Determine the [X, Y] coordinate at the center of the cell enclosing the given text.  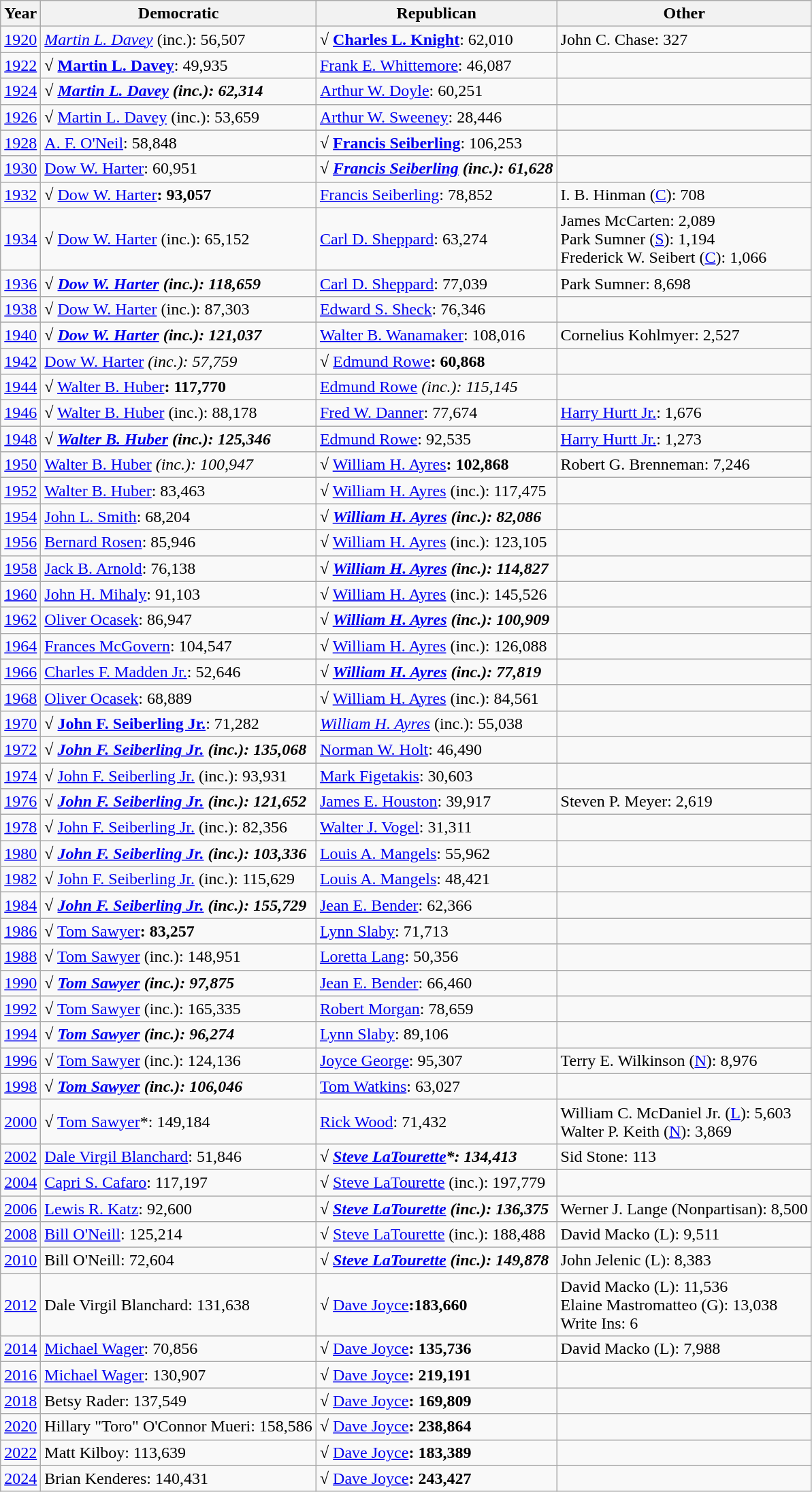
Rick Wood: 71,432 [436, 1122]
2018 [20, 1401]
Bernard Rosen: 85,946 [178, 542]
Terry E. Wilkinson (N): 8,976 [684, 1060]
2016 [20, 1375]
√ William H. Ayres (inc.): 100,909 [436, 620]
Edmund Rowe (inc.): 115,145 [436, 387]
Robert Morgan: 78,659 [436, 1009]
√ Charles L. Knight: 62,010 [436, 39]
√ Tom Sawyer*: 149,184 [178, 1122]
Lynn Slaby: 71,713 [436, 931]
1964 [20, 646]
Frank E. Whittemore: 46,087 [436, 65]
Dow W. Harter (inc.): 57,759 [178, 361]
1926 [20, 117]
1948 [20, 439]
√ Walter B. Huber (inc.): 88,178 [178, 413]
Louis A. Mangels: 48,421 [436, 879]
Other [684, 14]
√ William H. Ayres (inc.): 117,475 [436, 491]
Harry Hurtt Jr.: 1,273 [684, 439]
√ Dow W. Harter (inc.): 118,659 [178, 283]
√ William H. Ayres (inc.): 82,086 [436, 517]
√ William H. Ayres (inc.): 123,105 [436, 542]
John C. Chase: 327 [684, 39]
1942 [20, 361]
√ Tom Sawyer (inc.): 165,335 [178, 1009]
1972 [20, 749]
√ William H. Ayres (inc.): 77,819 [436, 672]
John L. Smith: 68,204 [178, 517]
√ William H. Ayres (inc.): 114,827 [436, 568]
2014 [20, 1349]
1958 [20, 568]
Louis A. Mangels: 55,962 [436, 854]
Carl D. Sheppard: 77,039 [436, 283]
√ Edmund Rowe: 60,868 [436, 361]
Charles F. Madden Jr.: 52,646 [178, 672]
√ Francis Seiberling (inc.): 61,628 [436, 169]
√ Tom Sawyer (inc.): 148,951 [178, 957]
1928 [20, 143]
Werner J. Lange (Nonpartisan): 8,500 [684, 1208]
Bill O'Neill: 72,604 [178, 1261]
1962 [20, 620]
Park Sumner: 8,698 [684, 283]
Arthur W. Sweeney: 28,446 [436, 117]
David Macko (L): 11,536 Elaine Mastromatteo (G): 13,038 Write Ins: 6 [684, 1305]
√ Martin L. Davey (inc.): 53,659 [178, 117]
1980 [20, 854]
David Macko (L): 7,988 [684, 1349]
√ Dave Joyce: 219,191 [436, 1375]
1932 [20, 195]
Loretta Lang: 50,356 [436, 957]
1960 [20, 594]
David Macko (L): 9,511 [684, 1235]
1986 [20, 931]
√ Dave Joyce:183,660 [436, 1305]
√ Dave Joyce: 183,389 [436, 1453]
Michael Wager: 130,907 [178, 1375]
√ Tom Sawyer (inc.): 124,136 [178, 1060]
Oliver Ocasek: 68,889 [178, 698]
A. F. O'Neil: 58,848 [178, 143]
√ Dow W. Harter (inc.): 87,303 [178, 309]
√ John F. Seiberling Jr.: 71,282 [178, 724]
√ Steve LaTourette (inc.): 188,488 [436, 1235]
√ John F. Seiberling Jr. (inc.): 82,356 [178, 828]
√ Tom Sawyer (inc.): 97,875 [178, 983]
√ William H. Ayres: 102,868 [436, 465]
√ Francis Seiberling: 106,253 [436, 143]
Mark Figetakis: 30,603 [436, 775]
2024 [20, 1478]
√ Steve LaTourette (inc.): 197,779 [436, 1182]
2020 [20, 1427]
William H. Ayres (inc.): 55,038 [436, 724]
1930 [20, 169]
2002 [20, 1156]
1952 [20, 491]
√ Martin L. Davey (inc.): 62,314 [178, 91]
1994 [20, 1035]
Bill O'Neill: 125,214 [178, 1235]
√ Steve LaTourette (inc.): 149,878 [436, 1261]
Matt Kilboy: 113,639 [178, 1453]
1936 [20, 283]
Jean E. Bender: 62,366 [436, 905]
√ Steve LaTourette*: 134,413 [436, 1156]
1968 [20, 698]
Walter J. Vogel: 31,311 [436, 828]
√ Walter B. Huber (inc.): 125,346 [178, 439]
2012 [20, 1305]
Robert G. Brenneman: 7,246 [684, 465]
Hillary "Toro" O'Connor Mueri: 158,586 [178, 1427]
2004 [20, 1182]
√ Dow W. Harter (inc.): 65,152 [178, 239]
Democratic [178, 14]
Tom Watkins: 63,027 [436, 1086]
Dale Virgil Blanchard: 51,846 [178, 1156]
1998 [20, 1086]
Walter B. Huber: 83,463 [178, 491]
Republican [436, 14]
Fred W. Danner: 77,674 [436, 413]
√ Dave Joyce: 135,736 [436, 1349]
√ William H. Ayres (inc.): 84,561 [436, 698]
1924 [20, 91]
1934 [20, 239]
2000 [20, 1122]
Michael Wager: 70,856 [178, 1349]
1954 [20, 517]
1956 [20, 542]
1944 [20, 387]
√ John F. Seiberling Jr. (inc.): 135,068 [178, 749]
√ William H. Ayres (inc.): 145,526 [436, 594]
Betsy Rader: 137,549 [178, 1401]
√ Walter B. Huber: 117,770 [178, 387]
Norman W. Holt: 46,490 [436, 749]
Joyce George: 95,307 [436, 1060]
Dale Virgil Blanchard: 131,638 [178, 1305]
Jack B. Arnold: 76,138 [178, 568]
√ Tom Sawyer (inc.): 96,274 [178, 1035]
Dow W. Harter: 60,951 [178, 169]
1992 [20, 1009]
John H. Mihaly: 91,103 [178, 594]
√ Dow W. Harter: 93,057 [178, 195]
√ John F. Seiberling Jr. (inc.): 103,336 [178, 854]
1950 [20, 465]
√ Dow W. Harter (inc.): 121,037 [178, 335]
√ Dave Joyce: 243,427 [436, 1478]
√ Tom Sawyer: 83,257 [178, 931]
Arthur W. Doyle: 60,251 [436, 91]
Martin L. Davey (inc.): 56,507 [178, 39]
√ Tom Sawyer (inc.): 106,046 [178, 1086]
Carl D. Sheppard: 63,274 [436, 239]
√ Martin L. Davey: 49,935 [178, 65]
Edmund Rowe: 92,535 [436, 439]
1976 [20, 802]
1940 [20, 335]
1970 [20, 724]
2010 [20, 1261]
Edward S. Sheck: 76,346 [436, 309]
1988 [20, 957]
1966 [20, 672]
Walter B. Wanamaker: 108,016 [436, 335]
√ Dave Joyce: 238,864 [436, 1427]
1978 [20, 828]
1938 [20, 309]
Capri S. Cafaro: 117,197 [178, 1182]
√ John F. Seiberling Jr. (inc.): 121,652 [178, 802]
James E. Houston: 39,917 [436, 802]
Walter B. Huber (inc.): 100,947 [178, 465]
Sid Stone: 113 [684, 1156]
1984 [20, 905]
Cornelius Kohlmyer: 2,527 [684, 335]
Jean E. Bender: 66,460 [436, 983]
1996 [20, 1060]
I. B. Hinman (C): 708 [684, 195]
Frances McGovern: 104,547 [178, 646]
Lewis R. Katz: 92,600 [178, 1208]
1946 [20, 413]
√ Steve LaTourette (inc.): 136,375 [436, 1208]
√ John F. Seiberling Jr. (inc.): 155,729 [178, 905]
√ John F. Seiberling Jr. (inc.): 93,931 [178, 775]
Brian Kenderes: 140,431 [178, 1478]
√ John F. Seiberling Jr. (inc.): 115,629 [178, 879]
Year [20, 14]
Lynn Slaby: 89,106 [436, 1035]
1982 [20, 879]
√ William H. Ayres (inc.): 126,088 [436, 646]
Francis Seiberling: 78,852 [436, 195]
2022 [20, 1453]
2006 [20, 1208]
√ Dave Joyce: 169,809 [436, 1401]
Harry Hurtt Jr.: 1,676 [684, 413]
1920 [20, 39]
Steven P. Meyer: 2,619 [684, 802]
1990 [20, 983]
James McCarten: 2,089Park Sumner (S): 1,194Frederick W. Seibert (C): 1,066 [684, 239]
William C. McDaniel Jr. (L): 5,603Walter P. Keith (N): 3,869 [684, 1122]
John Jelenic (L): 8,383 [684, 1261]
1922 [20, 65]
Oliver Ocasek: 86,947 [178, 620]
1974 [20, 775]
2008 [20, 1235]
